Determine the (X, Y) coordinate at the center of the cell enclosing the given text.  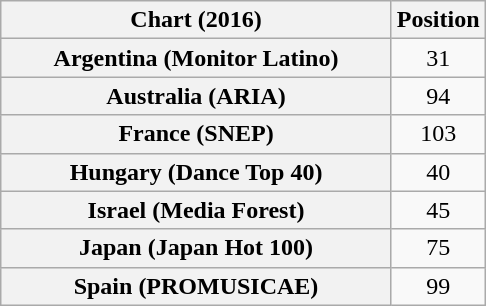
Japan (Japan Hot 100) (196, 248)
Argentina (Monitor Latino) (196, 58)
Chart (2016) (196, 20)
Spain (PROMUSICAE) (196, 286)
103 (438, 134)
Israel (Media Forest) (196, 210)
France (SNEP) (196, 134)
45 (438, 210)
Position (438, 20)
Australia (ARIA) (196, 96)
75 (438, 248)
31 (438, 58)
40 (438, 172)
Hungary (Dance Top 40) (196, 172)
94 (438, 96)
99 (438, 286)
